Pinpoint the cell where the given text exists, returning its [X, Y] midpoint coordinate. 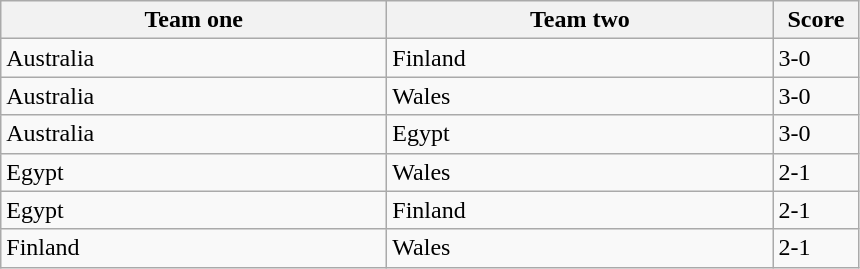
Team one [194, 20]
Team two [580, 20]
Score [816, 20]
